Determine the (x, y) coordinate at the center of the cell enclosing the given text.  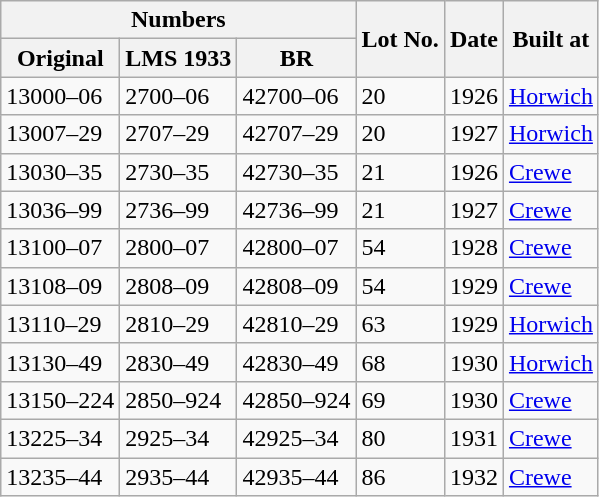
2810–29 (178, 324)
42730–35 (296, 172)
BR (296, 58)
42830–49 (296, 362)
86 (400, 477)
42808–09 (296, 286)
42800–07 (296, 248)
13036–99 (60, 210)
2730–35 (178, 172)
2925–34 (178, 438)
63 (400, 324)
2707–29 (178, 134)
42707–29 (296, 134)
13000–06 (60, 96)
13100–07 (60, 248)
2736–99 (178, 210)
Lot No. (400, 39)
80 (400, 438)
13030–35 (60, 172)
1928 (474, 248)
2830–49 (178, 362)
2808–09 (178, 286)
13108–09 (60, 286)
42700–06 (296, 96)
13130–49 (60, 362)
69 (400, 400)
2850–924 (178, 400)
2935–44 (178, 477)
Numbers (178, 20)
1932 (474, 477)
1931 (474, 438)
42736–99 (296, 210)
Built at (550, 39)
42925–34 (296, 438)
68 (400, 362)
42810–29 (296, 324)
13007–29 (60, 134)
42850–924 (296, 400)
13225–34 (60, 438)
Original (60, 58)
2700–06 (178, 96)
13235–44 (60, 477)
42935–44 (296, 477)
LMS 1933 (178, 58)
13110–29 (60, 324)
2800–07 (178, 248)
13150–224 (60, 400)
Date (474, 39)
